Return the [X, Y] coordinate for the center point of the cell that contains the specified text.  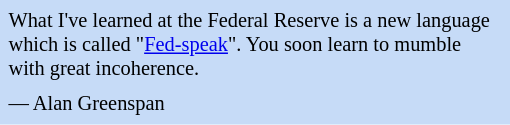
What I've learned at the Federal Reserve is a new language which is called "Fed-speak". You soon learn to mumble with great incoherence. [254, 46]
— Alan Greenspan [254, 104]
